Capture the cell that displays the provided text and extract its (X, Y) central coordinate. 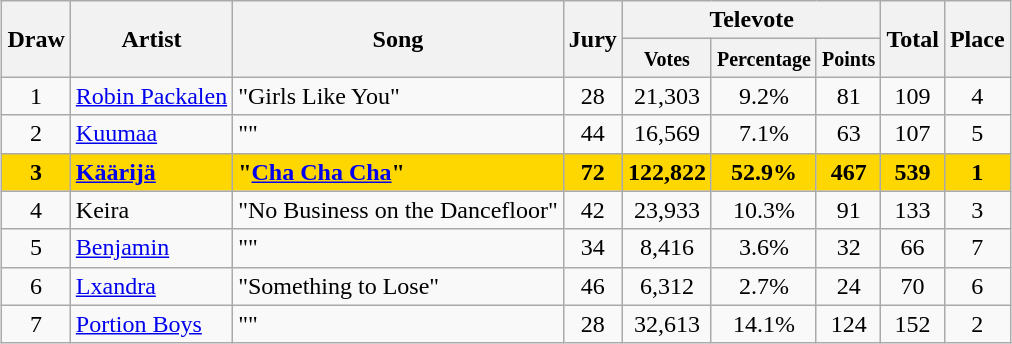
Votes (666, 58)
133 (913, 210)
16,569 (666, 134)
3.6% (764, 248)
Jury (592, 39)
"Cha Cha Cha" (398, 172)
Keira (151, 210)
44 (592, 134)
46 (592, 286)
467 (848, 172)
539 (913, 172)
2.7% (764, 286)
Artist (151, 39)
7.1% (764, 134)
Song (398, 39)
10.3% (764, 210)
"Girls Like You" (398, 96)
34 (592, 248)
72 (592, 172)
Televote (752, 20)
6,312 (666, 286)
109 (913, 96)
122,822 (666, 172)
42 (592, 210)
81 (848, 96)
Portion Boys (151, 324)
Total (913, 39)
70 (913, 286)
"No Business on the Dancefloor" (398, 210)
Lxandra (151, 286)
23,933 (666, 210)
32 (848, 248)
52.9% (764, 172)
63 (848, 134)
14.1% (764, 324)
Place (977, 39)
107 (913, 134)
24 (848, 286)
124 (848, 324)
66 (913, 248)
21,303 (666, 96)
Benjamin (151, 248)
91 (848, 210)
Kuumaa (151, 134)
Points (848, 58)
"Something to Lose" (398, 286)
8,416 (666, 248)
Käärijä (151, 172)
Draw (36, 39)
Robin Packalen (151, 96)
32,613 (666, 324)
Percentage (764, 58)
9.2% (764, 96)
152 (913, 324)
